Provide the (X, Y) coordinate of the cell's center where the given text is located.  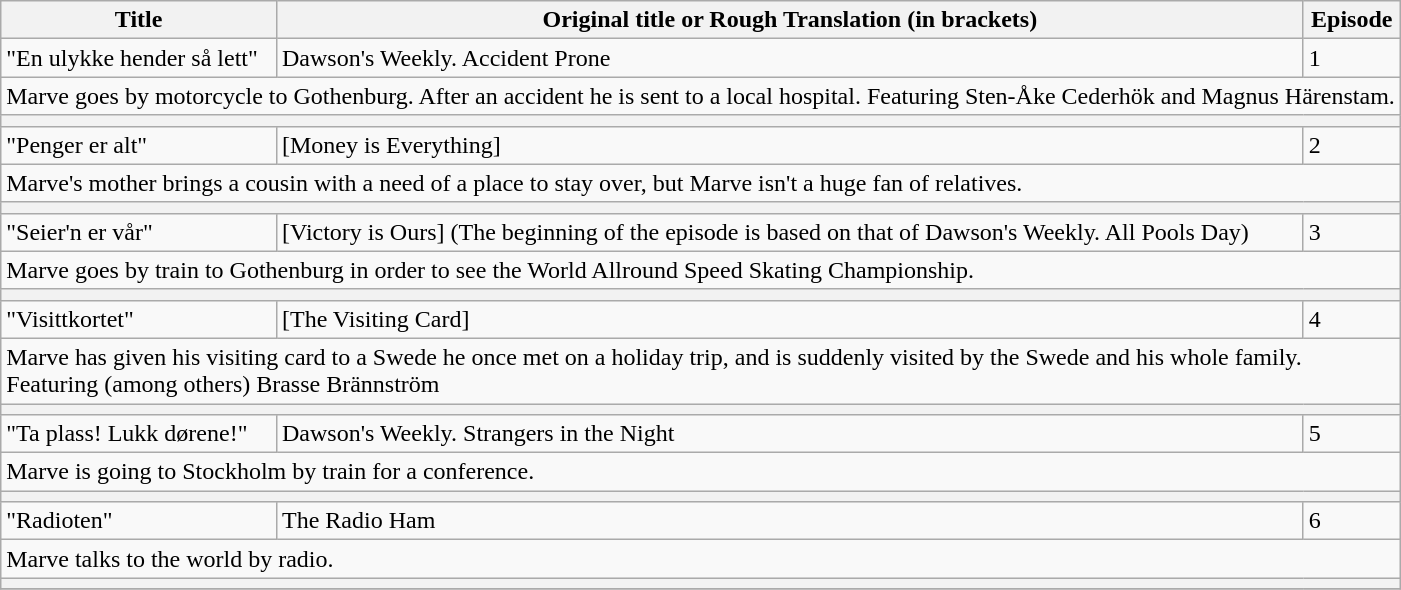
Marve goes by train to Gothenburg in order to see the World Allround Speed Skating Championship. (701, 270)
Marve's mother brings a cousin with a need of a place to stay over, but Marve isn't a huge fan of relatives. (701, 183)
6 (1352, 521)
"Radioten" (139, 521)
"Ta plass! Lukk dørene!" (139, 434)
Episode (1352, 20)
[Victory is Ours] (The beginning of the episode is based on that of Dawson's Weekly. All Pools Day) (790, 232)
1 (1352, 58)
[The Visiting Card] (790, 319)
Marve is going to Stockholm by train for a conference. (701, 472)
4 (1352, 319)
Marve talks to the world by radio. (701, 559)
[Money is Everything] (790, 145)
Dawson's Weekly. Strangers in the Night (790, 434)
Original title or Rough Translation (in brackets) (790, 20)
"Seier'n er vår" (139, 232)
"Penger er alt" (139, 145)
The Radio Ham (790, 521)
Title (139, 20)
2 (1352, 145)
"Visittkortet" (139, 319)
5 (1352, 434)
3 (1352, 232)
Dawson's Weekly. Accident Prone (790, 58)
Marve goes by motorcycle to Gothenburg. After an accident he is sent to a local hospital. Featuring Sten-Åke Cederhök and Magnus Härenstam. (701, 96)
"En ulykke hender så lett" (139, 58)
